Determine the (X, Y) coordinate at the center of the cell enclosing the given text.  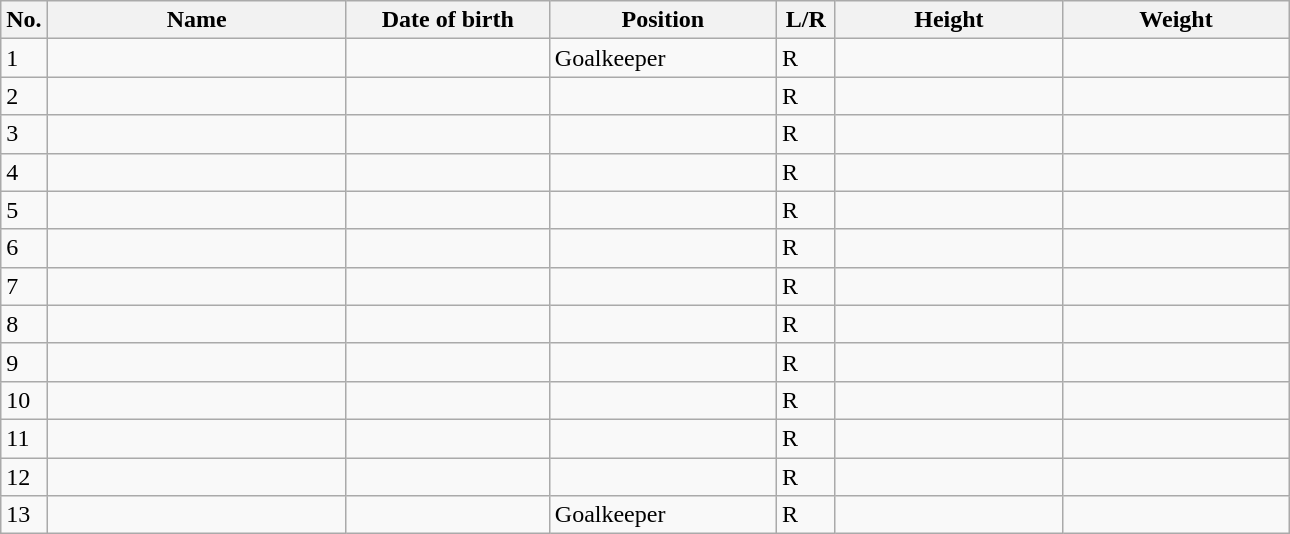
1 (24, 58)
10 (24, 400)
2 (24, 96)
No. (24, 20)
Height (948, 20)
9 (24, 362)
11 (24, 438)
Name (196, 20)
3 (24, 134)
8 (24, 324)
L/R (806, 20)
Weight (1176, 20)
7 (24, 286)
4 (24, 172)
12 (24, 477)
Date of birth (448, 20)
Position (662, 20)
13 (24, 515)
6 (24, 248)
5 (24, 210)
